Detect which cell encompasses the target text, then output its (x, y) center coordinate. 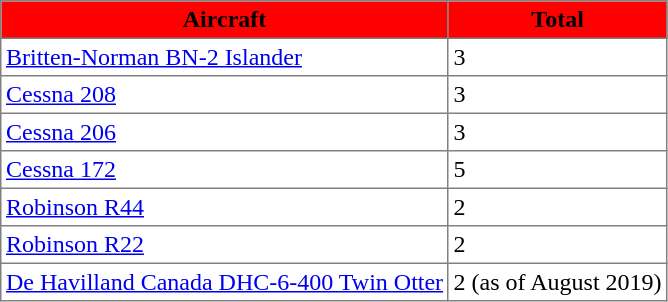
Britten-Norman BN-2 Islander (225, 57)
Cessna 172 (225, 170)
Total (557, 20)
Robinson R44 (225, 207)
Robinson R22 (225, 245)
2 (as of August 2019) (557, 282)
Cessna 208 (225, 95)
Aircraft (225, 20)
5 (557, 170)
De Havilland Canada DHC-6-400 Twin Otter (225, 282)
Cessna 206 (225, 132)
